Provide the (X, Y) coordinate of the cell's center where the given text is located.  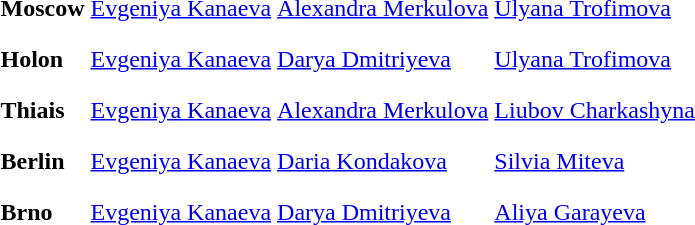
Daria Kondakova (383, 161)
Alexandra Merkulova (383, 110)
Darya Dmitriyeva (383, 59)
